Identify which cell holds the provided text, then report its [X, Y] central coordinate. 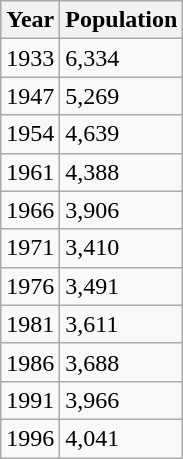
1986 [30, 362]
1966 [30, 210]
1981 [30, 324]
3,410 [122, 248]
1996 [30, 438]
3,688 [122, 362]
4,388 [122, 172]
1961 [30, 172]
3,611 [122, 324]
3,966 [122, 400]
4,639 [122, 134]
1991 [30, 400]
6,334 [122, 58]
3,491 [122, 286]
Year [30, 20]
1976 [30, 286]
1954 [30, 134]
Population [122, 20]
5,269 [122, 96]
1933 [30, 58]
1971 [30, 248]
1947 [30, 96]
3,906 [122, 210]
4,041 [122, 438]
